Extract the [X, Y] coordinate from the center of the cell holding the provided text.  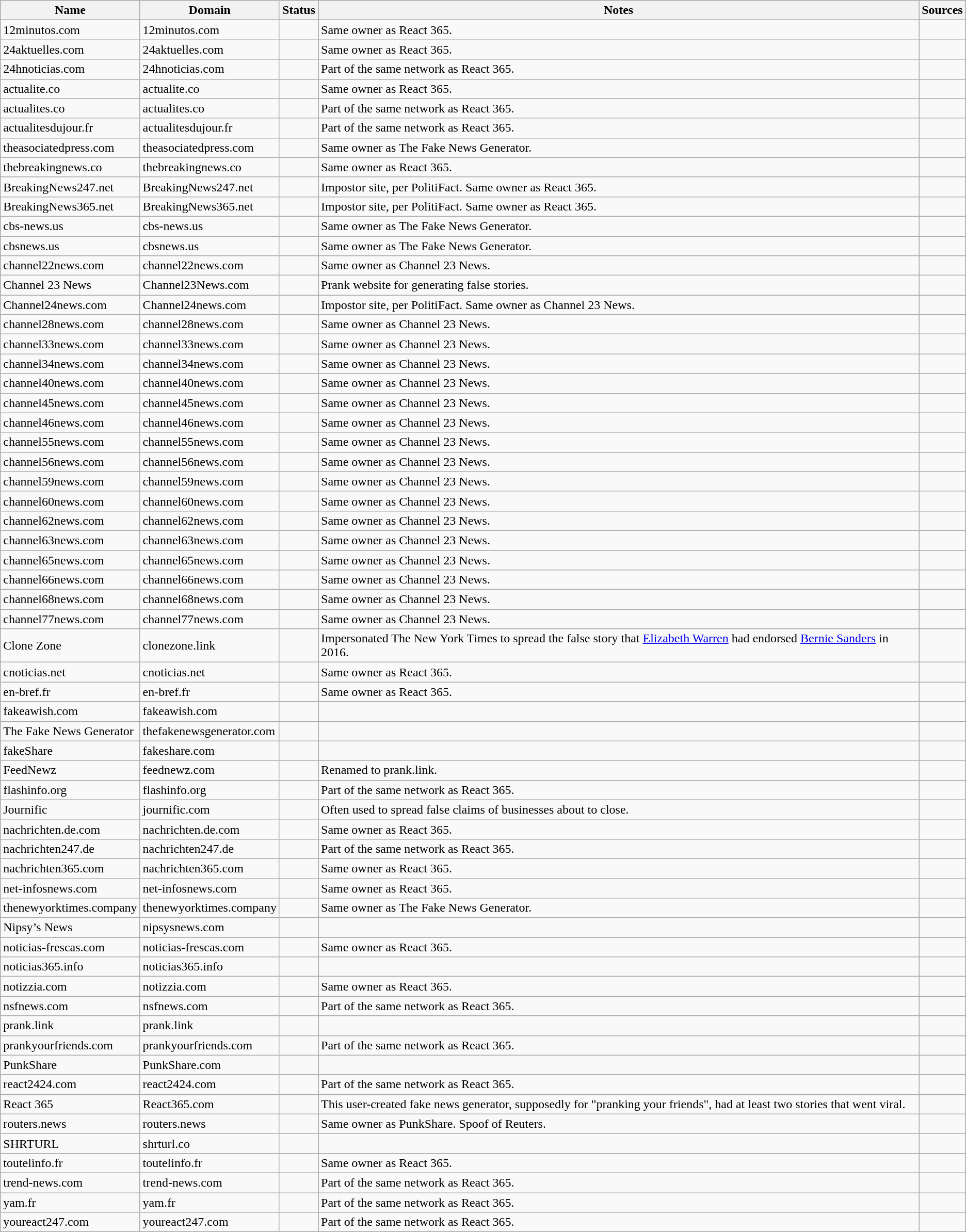
SHRTURL [70, 1143]
Channel23News.com [210, 285]
PunkShare.com [210, 1065]
React 365 [70, 1104]
Often used to spread false claims of businesses about to close. [618, 809]
This user-created fake news generator, supposedly for "pranking your friends", had at least two stories that went viral. [618, 1104]
Journific [70, 809]
Clone Zone [70, 646]
Prank website for generating false stories. [618, 285]
shrturl.co [210, 1143]
PunkShare [70, 1065]
journific.com [210, 809]
nipsysnews.com [210, 928]
The Fake News Generator [70, 731]
Domain [210, 10]
Sources [942, 10]
Impersonated The New York Times to spread the false story that Elizabeth Warren had endorsed Bernie Sanders in 2016. [618, 646]
Status [298, 10]
React365.com [210, 1104]
clonezone.link [210, 646]
Renamed to prank.link. [618, 770]
thefakenewsgenerator.com [210, 731]
FeedNewz [70, 770]
Name [70, 10]
fakeshare.com [210, 751]
fakeShare [70, 751]
Notes [618, 10]
Nipsy’s News [70, 928]
Impostor site, per PolitiFact. Same owner as Channel 23 News. [618, 305]
feednewz.com [210, 770]
Channel 23 News [70, 285]
Same owner as PunkShare. Spoof of Reuters. [618, 1124]
